Identify which cell holds the provided text, then report its (X, Y) central coordinate. 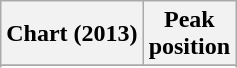
Chart (2013) (72, 34)
Peakposition (189, 34)
